From the cell containing the given text, extract its center point as [x, y] coordinate. 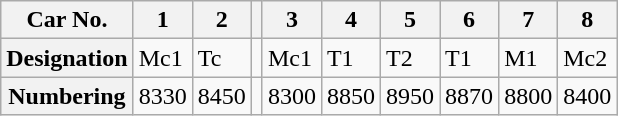
Mc2 [588, 58]
8870 [470, 96]
8850 [350, 96]
M1 [528, 58]
Numbering [67, 96]
6 [470, 20]
5 [410, 20]
T2 [410, 58]
8330 [162, 96]
3 [292, 20]
7 [528, 20]
4 [350, 20]
Tc [222, 58]
1 [162, 20]
Designation [67, 58]
8950 [410, 96]
8 [588, 20]
2 [222, 20]
8450 [222, 96]
8300 [292, 96]
8800 [528, 96]
8400 [588, 96]
Car No. [67, 20]
